Return (X, Y) of the center of cell containing provided text 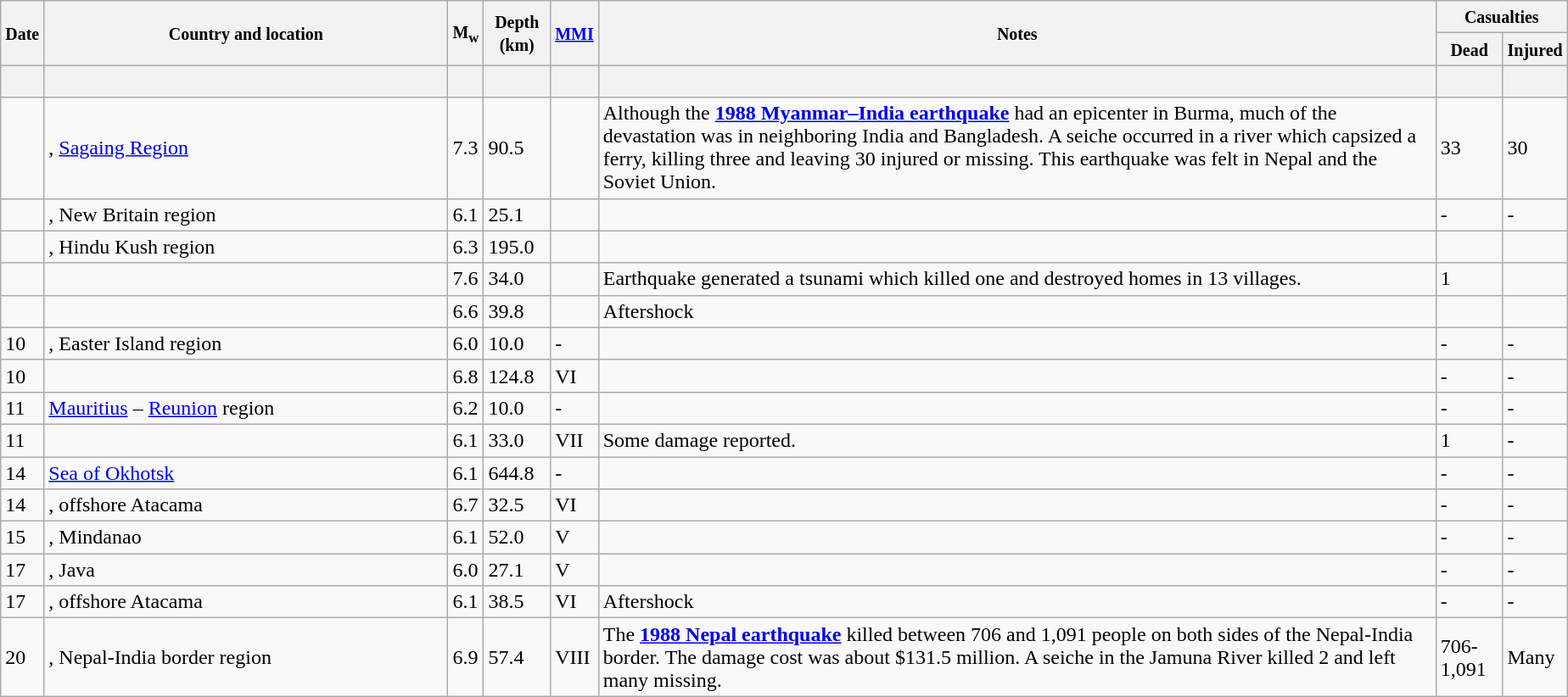
27.1 (518, 570)
30 (1535, 148)
, Mindanao (246, 538)
57.4 (518, 657)
VII (575, 440)
Notes (1016, 33)
, Sagaing Region (246, 148)
34.0 (518, 279)
, Java (246, 570)
Some damage reported. (1016, 440)
Earthquake generated a tsunami which killed one and destroyed homes in 13 villages. (1016, 279)
39.8 (518, 311)
Sea of Okhotsk (246, 472)
Mw (466, 33)
6.3 (466, 247)
Casualties (1502, 17)
Many (1535, 657)
VIII (575, 657)
, Hindu Kush region (246, 247)
Injured (1535, 49)
124.8 (518, 376)
195.0 (518, 247)
MMI (575, 33)
Dead (1470, 49)
Mauritius – Reunion region (246, 408)
38.5 (518, 602)
6.7 (466, 505)
7.3 (466, 148)
706-1,091 (1470, 657)
6.6 (466, 311)
6.2 (466, 408)
32.5 (518, 505)
90.5 (518, 148)
52.0 (518, 538)
20 (22, 657)
6.9 (466, 657)
644.8 (518, 472)
7.6 (466, 279)
15 (22, 538)
6.8 (466, 376)
25.1 (518, 215)
33.0 (518, 440)
Depth (km) (518, 33)
Date (22, 33)
, Easter Island region (246, 343)
, Nepal-India border region (246, 657)
33 (1470, 148)
Country and location (246, 33)
, New Britain region (246, 215)
